Identify which cell holds the provided text, then report its [X, Y] central coordinate. 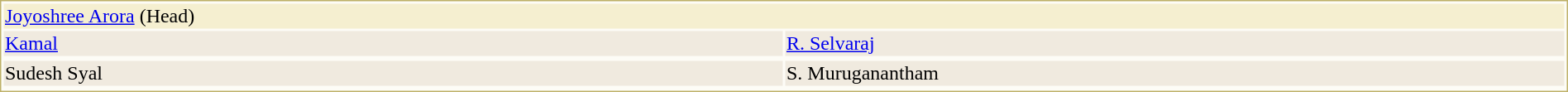
R. Selvaraj [1175, 44]
Kamal [393, 44]
Joyoshree Arora (Head) [784, 16]
S. Muruganantham [1175, 74]
Sudesh Syal [393, 74]
